Pinpoint the cell where the given text exists, returning its [x, y] midpoint coordinate. 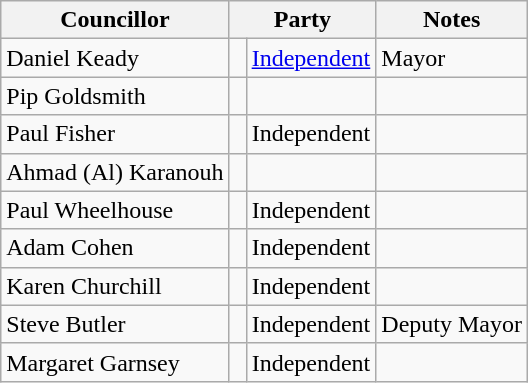
Daniel Keady [115, 58]
Ahmad (Al) Karanouh [115, 172]
Paul Fisher [115, 134]
Deputy Mayor [452, 324]
Adam Cohen [115, 248]
Notes [452, 20]
Steve Butler [115, 324]
Party [302, 20]
Paul Wheelhouse [115, 210]
Karen Churchill [115, 286]
Councillor [115, 20]
Margaret Garnsey [115, 362]
Pip Goldsmith [115, 96]
Mayor [452, 58]
